Find where the given text appears and provide that cell's center as [X, Y] coordinate. 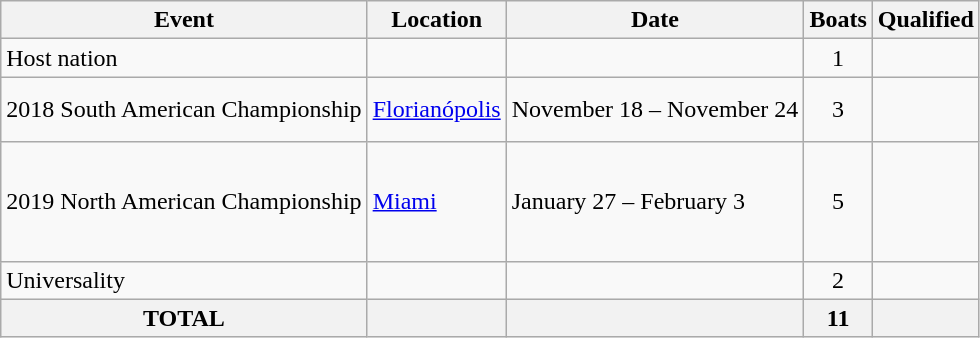
Boats [838, 20]
Date [655, 20]
3 [838, 110]
January 27 – February 3 [655, 202]
2019 North American Championship [184, 202]
2018 South American Championship [184, 110]
2 [838, 280]
1 [838, 58]
November 18 – November 24 [655, 110]
Florianópolis [436, 110]
TOTAL [184, 318]
Event [184, 20]
Qualified [926, 20]
Universality [184, 280]
Host nation [184, 58]
11 [838, 318]
Location [436, 20]
Miami [436, 202]
5 [838, 202]
